Output the [x, y] coordinate of the center of the cell containing the given text.  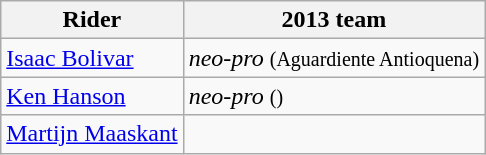
neo-pro () [334, 96]
Ken Hanson [92, 96]
Isaac Bolivar [92, 58]
2013 team [334, 20]
neo-pro (Aguardiente Antioquena) [334, 58]
Martijn Maaskant [92, 134]
Rider [92, 20]
